Provide the (x, y) coordinate of the cell's center where the given text is located.  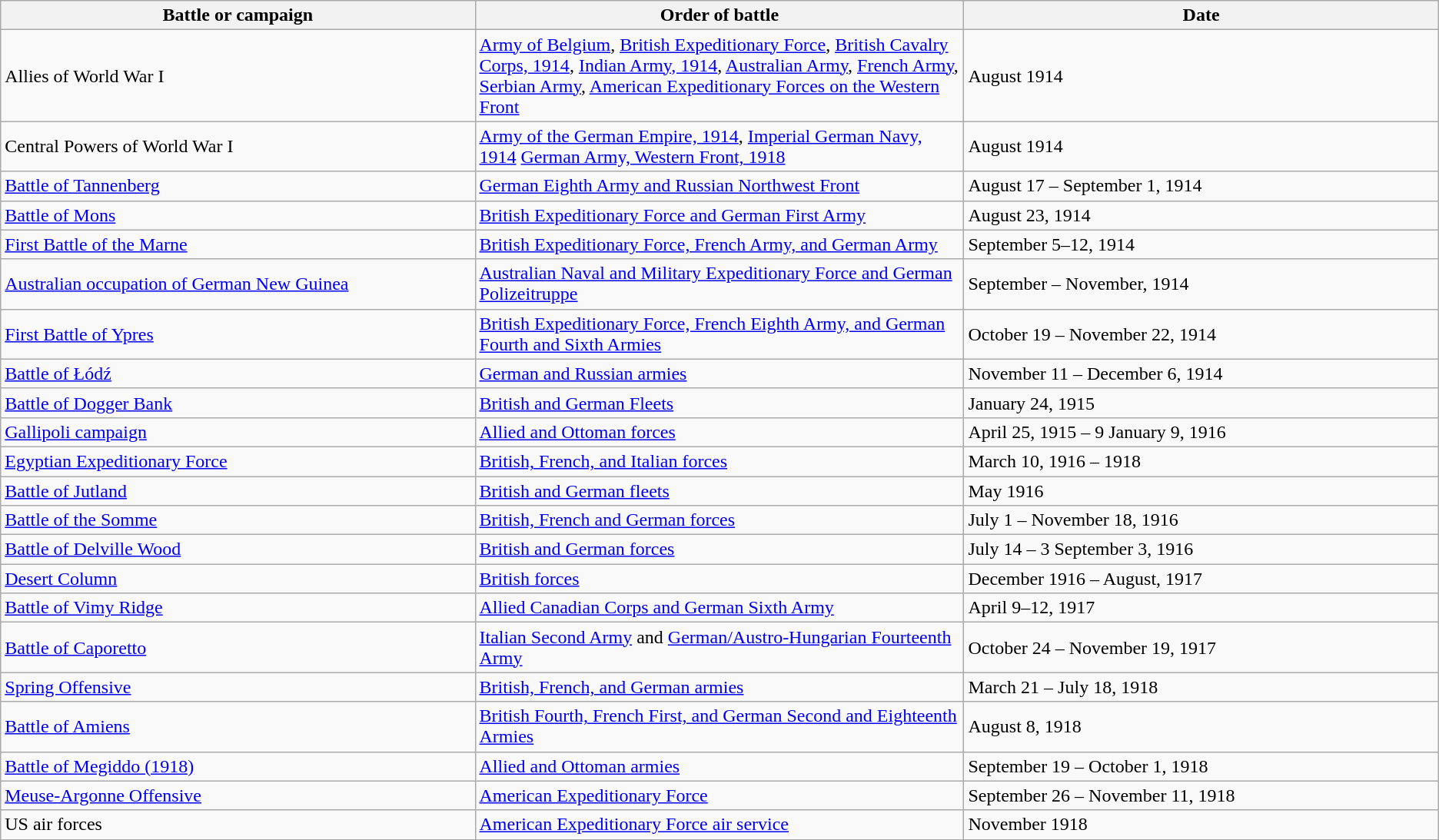
British Expeditionary Force and German First Army (719, 215)
First Battle of Ypres (238, 334)
American Expeditionary Force (719, 795)
November 11 – December 6, 1914 (1201, 374)
Allied and Ottoman armies (719, 766)
August 8, 1918 (1201, 727)
Battle of Megiddo (1918) (238, 766)
Battle of Mons (238, 215)
July 14 – 3 September 3, 1916 (1201, 549)
American Expeditionary Force air service (719, 825)
Army of the German Empire, 1914, Imperial German Navy, 1914 German Army, Western Front, 1918 (719, 146)
Battle of the Somme (238, 520)
October 19 – November 22, 1914 (1201, 334)
April 25, 1915 – 9 January 9, 1916 (1201, 432)
Central Powers of World War I (238, 146)
Italian Second Army and German/Austro-Hungarian Fourteenth Army (719, 647)
Gallipoli campaign (238, 432)
May 1916 (1201, 491)
Order of battle (719, 15)
September – November, 1914 (1201, 284)
British and German fleets (719, 491)
April 9–12, 1917 (1201, 608)
Battle of Jutland (238, 491)
British, French and German forces (719, 520)
Desert Column (238, 579)
July 1 – November 18, 1916 (1201, 520)
British and German Fleets (719, 403)
First Battle of the Marne (238, 244)
September 5–12, 1914 (1201, 244)
Battle or campaign (238, 15)
Meuse-Argonne Offensive (238, 795)
Battle of Dogger Bank (238, 403)
October 24 – November 19, 1917 (1201, 647)
Battle of Łódź (238, 374)
Allied and Ottoman forces (719, 432)
Battle of Amiens (238, 727)
British forces (719, 579)
Battle of Tannenberg (238, 186)
Spring Offensive (238, 687)
Egyptian Expeditionary Force (238, 461)
November 1918 (1201, 825)
January 24, 1915 (1201, 403)
Battle of Delville Wood (238, 549)
British and German forces (719, 549)
Australian Naval and Military Expeditionary Force and German Polizeitruppe (719, 284)
Australian occupation of German New Guinea (238, 284)
British, French, and Italian forces (719, 461)
September 26 – November 11, 1918 (1201, 795)
German Eighth Army and Russian Northwest Front (719, 186)
Allied Canadian Corps and German Sixth Army (719, 608)
December 1916 – August, 1917 (1201, 579)
British Expeditionary Force, French Army, and German Army (719, 244)
Date (1201, 15)
Battle of Vimy Ridge (238, 608)
August 23, 1914 (1201, 215)
British Expeditionary Force, French Eighth Army, and German Fourth and Sixth Armies (719, 334)
March 10, 1916 – 1918 (1201, 461)
British, French, and German armies (719, 687)
Allies of World War I (238, 75)
August 17 – September 1, 1914 (1201, 186)
British Fourth, French First, and German Second and Eighteenth Armies (719, 727)
US air forces (238, 825)
German and Russian armies (719, 374)
Battle of Caporetto (238, 647)
March 21 – July 18, 1918 (1201, 687)
September 19 – October 1, 1918 (1201, 766)
